Return the (x, y) coordinate for the center point of the cell that contains the specified text.  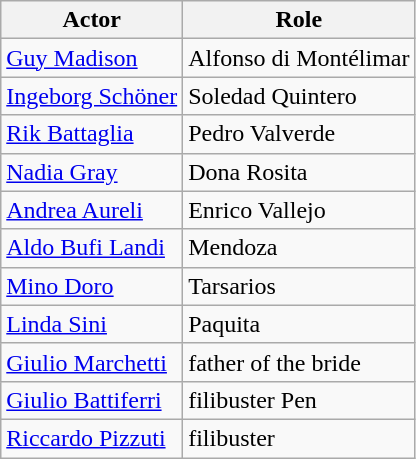
Mendoza (299, 248)
Linda Sini (92, 324)
Paquita (299, 324)
Alfonso di Montélimar (299, 58)
Mino Doro (92, 286)
filibuster Pen (299, 400)
Soledad Quintero (299, 96)
Aldo Bufi Landi (92, 248)
Giulio Marchetti (92, 362)
Andrea Aureli (92, 210)
Pedro Valverde (299, 134)
Dona Rosita (299, 172)
father of the bride (299, 362)
Rik Battaglia (92, 134)
filibuster (299, 438)
Role (299, 20)
Riccardo Pizzuti (92, 438)
Tarsarios (299, 286)
Nadia Gray (92, 172)
Enrico Vallejo (299, 210)
Guy Madison (92, 58)
Actor (92, 20)
Giulio Battiferri (92, 400)
Ingeborg Schöner (92, 96)
